Return (X, Y) of the center of cell containing provided text 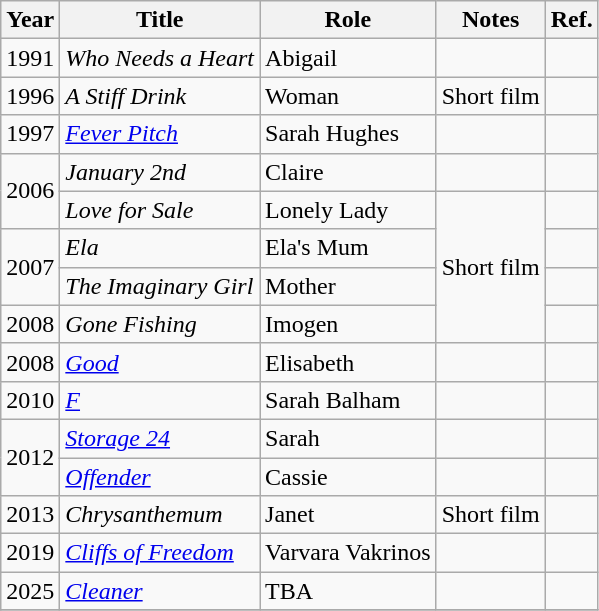
Good (160, 362)
Year (30, 20)
Notes (490, 20)
Title (160, 20)
Sarah Hughes (348, 134)
Lonely Lady (348, 210)
Cassie (348, 477)
Woman (348, 96)
2013 (30, 515)
Claire (348, 172)
1996 (30, 96)
Sarah (348, 438)
Offender (160, 477)
Abigail (348, 58)
A Stiff Drink (160, 96)
Ela's Mum (348, 248)
Cliffs of Freedom (160, 553)
Role (348, 20)
The Imaginary Girl (160, 286)
1997 (30, 134)
Janet (348, 515)
Gone Fishing (160, 324)
Sarah Balham (348, 400)
2012 (30, 457)
Mother (348, 286)
Cleaner (160, 591)
2006 (30, 191)
Who Needs a Heart (160, 58)
Fever Pitch (160, 134)
2007 (30, 267)
2019 (30, 553)
Imogen (348, 324)
January 2nd (160, 172)
F (160, 400)
2025 (30, 591)
Storage 24 (160, 438)
1991 (30, 58)
Varvara Vakrinos (348, 553)
Chrysanthemum (160, 515)
2010 (30, 400)
Ela (160, 248)
Love for Sale (160, 210)
Ref. (572, 20)
Elisabeth (348, 362)
TBA (348, 591)
